Scan for the cell matching the given text and deliver its (x, y) coordinate at center. 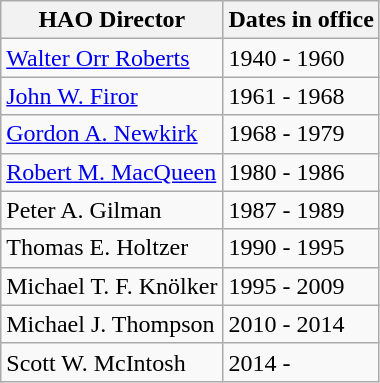
Scott W. McIntosh (112, 362)
Michael T. F. Knölker (112, 286)
Michael J. Thompson (112, 324)
Walter Orr Roberts (112, 58)
Peter A. Gilman (112, 210)
1980 - 1986 (301, 172)
Thomas E. Holtzer (112, 248)
Robert M. MacQueen (112, 172)
1968 - 1979 (301, 134)
John W. Firor (112, 96)
1990 - 1995 (301, 248)
2014 - (301, 362)
2010 - 2014 (301, 324)
1940 - 1960 (301, 58)
1961 - 1968 (301, 96)
Gordon A. Newkirk (112, 134)
HAO Director (112, 20)
Dates in office (301, 20)
1987 - 1989 (301, 210)
1995 - 2009 (301, 286)
